Determine the (X, Y) coordinate at the center of the cell enclosing the given text.  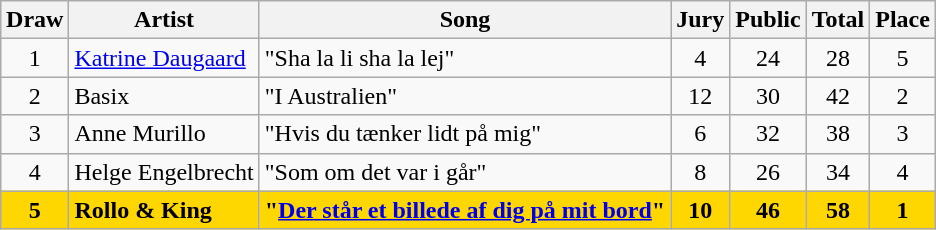
42 (838, 96)
24 (768, 58)
Public (768, 20)
58 (838, 210)
Katrine Daugaard (164, 58)
Anne Murillo (164, 134)
Place (903, 20)
28 (838, 58)
8 (700, 172)
26 (768, 172)
30 (768, 96)
Rollo & King (164, 210)
"Som om det var i går" (464, 172)
Basix (164, 96)
46 (768, 210)
Helge Engelbrecht (164, 172)
Draw (35, 20)
Song (464, 20)
"I Australien" (464, 96)
"Hvis du tænker lidt på mig" (464, 134)
"Der står et billede af dig på mit bord" (464, 210)
"Sha la li sha la lej" (464, 58)
Jury (700, 20)
38 (838, 134)
10 (700, 210)
34 (838, 172)
32 (768, 134)
Artist (164, 20)
Total (838, 20)
6 (700, 134)
12 (700, 96)
